Detect which cell encompasses the target text, then output its (x, y) center coordinate. 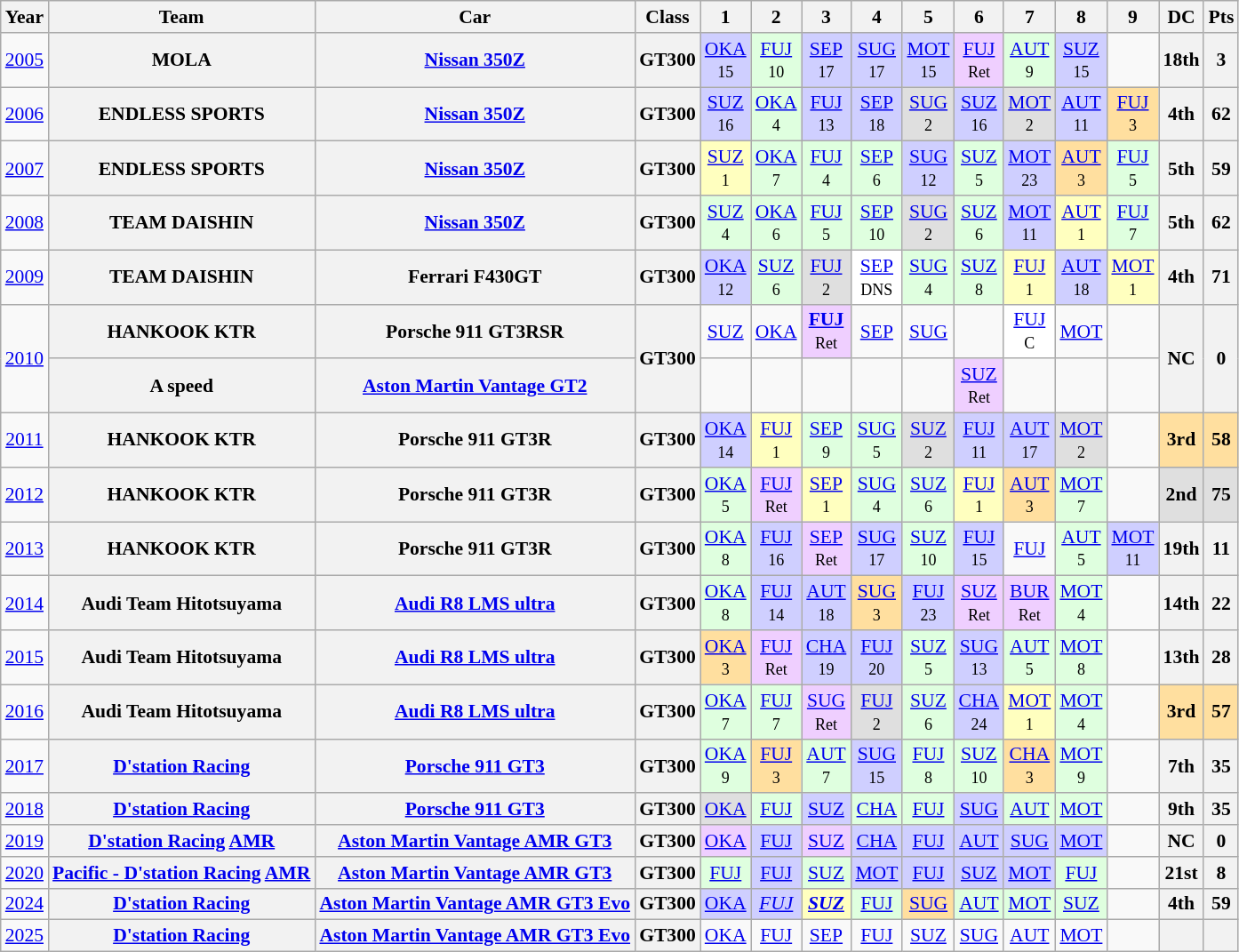
2nd (1182, 494)
MOT7 (1081, 494)
28 (1221, 658)
MOT23 (1029, 169)
MOT15 (928, 60)
FUJ14 (777, 603)
2024 (25, 904)
SUGRet (827, 711)
21st (1182, 873)
2009 (25, 277)
SUG13 (979, 658)
9 (1132, 17)
18th (1182, 60)
13th (1182, 658)
FUJ20 (876, 658)
2014 (25, 603)
FUJ11 (979, 441)
OKA6 (777, 222)
2008 (25, 222)
SUZ15 (1081, 60)
SEP10 (876, 222)
2020 (25, 873)
5 (928, 17)
SEP6 (876, 169)
AUT9 (1029, 60)
2012 (25, 494)
9th (1182, 810)
Porsche 911 GT3RSR (475, 331)
2013 (25, 549)
Class (667, 17)
2018 (25, 810)
DC (1182, 17)
OKA12 (725, 277)
FUJ8 (928, 766)
SUG15 (876, 766)
OKA5 (725, 494)
Pacific - D'station Racing AMR (181, 873)
7 (1029, 17)
A speed (181, 386)
SUZ8 (979, 277)
2 (777, 17)
FUJ13 (827, 114)
OKA15 (725, 60)
AUT1 (1081, 222)
FUJ10 (777, 60)
4 (876, 17)
SUG5 (876, 441)
2007 (25, 169)
BURRet (1029, 603)
SEP18 (876, 114)
2019 (25, 841)
2025 (25, 936)
71 (1221, 277)
OKA4 (777, 114)
6 (979, 17)
11 (1221, 549)
14th (1182, 603)
AUT7 (827, 766)
OKA9 (725, 766)
19th (1182, 549)
OKA14 (725, 441)
2016 (25, 711)
Ferrari F430GT (475, 277)
D'station Racing AMR (181, 841)
2010 (25, 358)
MOLA (181, 60)
MOT8 (1081, 658)
SEP17 (827, 60)
Team (181, 17)
MOT9 (1081, 766)
FUJC (1029, 331)
AUT11 (1081, 114)
SEP1 (827, 494)
FUJ4 (827, 169)
CHA24 (979, 711)
57 (1221, 711)
1 (725, 17)
SUG3 (876, 603)
AUT17 (1029, 441)
SUZ4 (725, 222)
Pts (1221, 17)
2006 (25, 114)
Aston Martin Vantage GT2 (475, 386)
FUJ16 (777, 549)
SUZ1 (725, 169)
2011 (25, 441)
SUG12 (928, 169)
2015 (25, 658)
7th (1182, 766)
Car (475, 17)
SEPDNS (876, 277)
58 (1221, 441)
75 (1221, 494)
CHA19 (827, 658)
FUJ15 (979, 549)
FUJ23 (928, 603)
2017 (25, 766)
SEPRet (827, 549)
SEP9 (827, 441)
22 (1221, 603)
2005 (25, 60)
Year (25, 17)
SUZ2 (928, 441)
CHA3 (1029, 766)
OKA3 (725, 658)
